Pinpoint the cell where the given text exists, returning its (X, Y) midpoint coordinate. 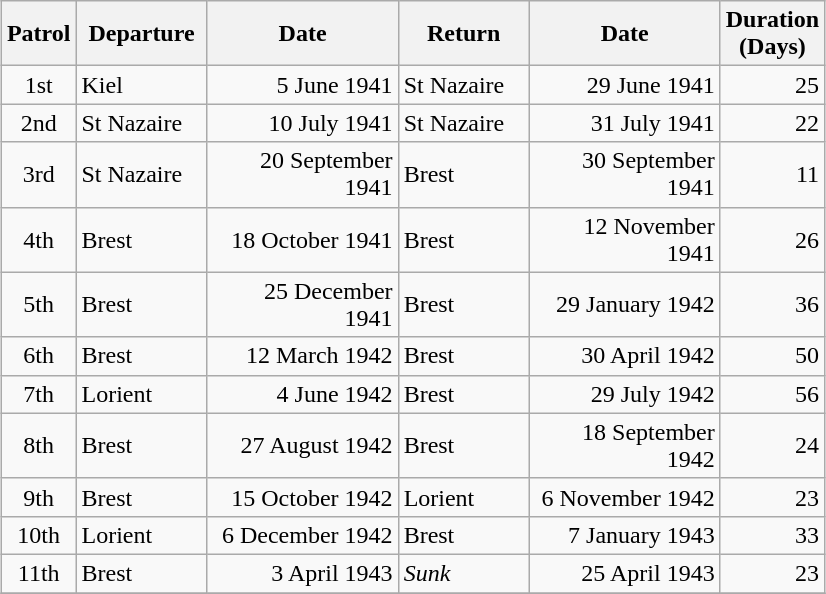
24 (772, 446)
8th (38, 446)
26 (772, 240)
10 July 1941 (302, 123)
5th (38, 304)
5 June 1941 (302, 85)
6 December 1942 (302, 535)
50 (772, 356)
22 (772, 123)
Departure (142, 34)
10th (38, 535)
27 August 1942 (302, 446)
15 October 1942 (302, 497)
36 (772, 304)
7th (38, 394)
29 June 1941 (624, 85)
9th (38, 497)
25 (772, 85)
12 November 1941 (624, 240)
31 July 1941 (624, 123)
29 January 1942 (624, 304)
2nd (38, 123)
56 (772, 394)
6th (38, 356)
Duration (Days) (772, 34)
1st (38, 85)
18 September 1942 (624, 446)
4 June 1942 (302, 394)
Sunk (464, 573)
12 March 1942 (302, 356)
25 April 1943 (624, 573)
33 (772, 535)
Kiel (142, 85)
4th (38, 240)
7 January 1943 (624, 535)
20 September 1941 (302, 174)
6 November 1942 (624, 497)
29 July 1942 (624, 394)
11 (772, 174)
18 October 1941 (302, 240)
11th (38, 573)
Patrol (38, 34)
30 April 1942 (624, 356)
25 December 1941 (302, 304)
3rd (38, 174)
30 September 1941 (624, 174)
3 April 1943 (302, 573)
Return (464, 34)
